Scan for the cell matching the given text and deliver its [x, y] coordinate at center. 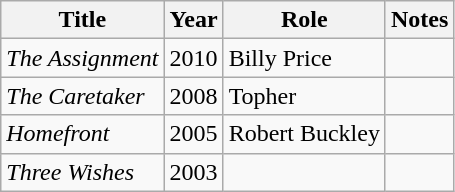
Billy Price [304, 58]
2003 [194, 172]
The Assignment [82, 58]
Role [304, 20]
2005 [194, 134]
Topher [304, 96]
2010 [194, 58]
Robert Buckley [304, 134]
The Caretaker [82, 96]
Notes [419, 20]
Title [82, 20]
Year [194, 20]
Three Wishes [82, 172]
Homefront [82, 134]
2008 [194, 96]
